Return (x, y) of the center of cell containing provided text 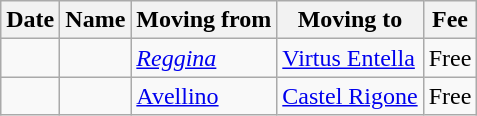
Fee (450, 20)
Moving from (204, 20)
Virtus Entella (350, 58)
Castel Rigone (350, 96)
Date (30, 20)
Reggina (204, 58)
Name (96, 20)
Moving to (350, 20)
Avellino (204, 96)
